For the text-containing cell, return its midpoint in [X, Y] coordinate format. 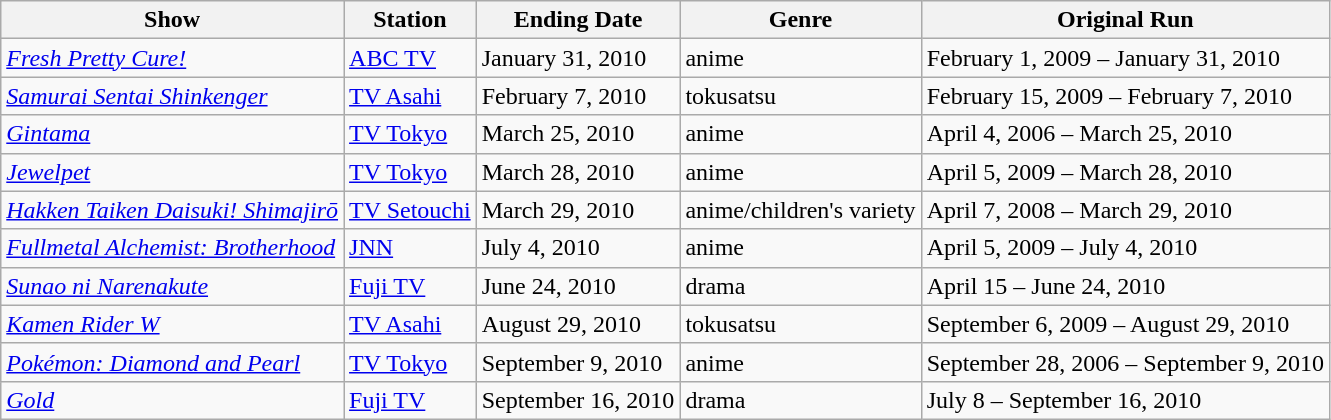
Gold [172, 400]
February 7, 2010 [578, 96]
March 28, 2010 [578, 172]
Pokémon: Diamond and Pearl [172, 362]
Show [172, 20]
August 29, 2010 [578, 324]
July 4, 2010 [578, 248]
September 28, 2006 – September 9, 2010 [1125, 362]
ABC TV [410, 58]
September 9, 2010 [578, 362]
Jewelpet [172, 172]
June 24, 2010 [578, 286]
April 4, 2006 – March 25, 2010 [1125, 134]
JNN [410, 248]
September 6, 2009 – August 29, 2010 [1125, 324]
April 7, 2008 – March 29, 2010 [1125, 210]
Samurai Sentai Shinkenger [172, 96]
Genre [800, 20]
March 25, 2010 [578, 134]
February 1, 2009 – January 31, 2010 [1125, 58]
September 16, 2010 [578, 400]
April 15 – June 24, 2010 [1125, 286]
Original Run [1125, 20]
TV Setouchi [410, 210]
February 15, 2009 – February 7, 2010 [1125, 96]
January 31, 2010 [578, 58]
Hakken Taiken Daisuki! Shimajirō [172, 210]
July 8 – September 16, 2010 [1125, 400]
Fullmetal Alchemist: Brotherhood [172, 248]
anime/children's variety [800, 210]
Sunao ni Narenakute [172, 286]
Station [410, 20]
Ending Date [578, 20]
April 5, 2009 – March 28, 2010 [1125, 172]
Fresh Pretty Cure! [172, 58]
April 5, 2009 – July 4, 2010 [1125, 248]
Kamen Rider W [172, 324]
March 29, 2010 [578, 210]
Gintama [172, 134]
